Locate the cell with the specified text and output its (x, y) center coordinate. 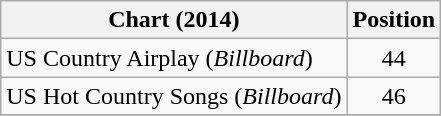
44 (394, 58)
US Country Airplay (Billboard) (174, 58)
46 (394, 96)
US Hot Country Songs (Billboard) (174, 96)
Chart (2014) (174, 20)
Position (394, 20)
